Output the (x, y) coordinate of the center of the cell containing the given text.  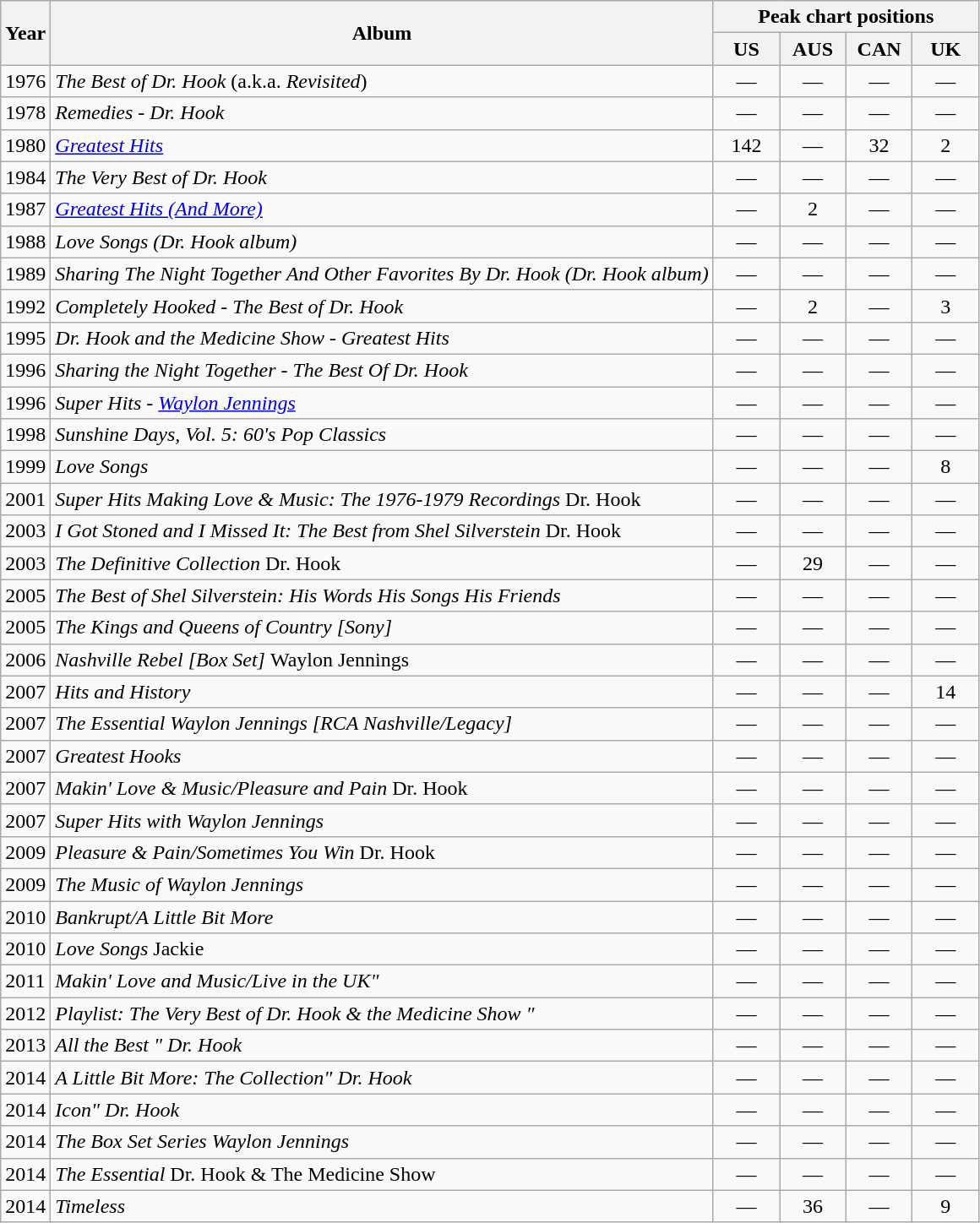
UK (946, 49)
Love Songs Jackie (382, 949)
AUS (813, 49)
The Very Best of Dr. Hook (382, 177)
2011 (25, 981)
142 (747, 145)
Greatest Hits (And More) (382, 209)
1980 (25, 145)
Icon" Dr. Hook (382, 1110)
Makin' Love & Music/Pleasure and Pain Dr. Hook (382, 788)
1999 (25, 467)
The Kings and Queens of Country [Sony] (382, 628)
The Definitive Collection Dr. Hook (382, 563)
I Got Stoned and I Missed It: The Best from Shel Silverstein Dr. Hook (382, 531)
The Essential Dr. Hook & The Medicine Show (382, 1174)
Love Songs (Dr. Hook album) (382, 242)
1976 (25, 81)
Album (382, 33)
Remedies - Dr. Hook (382, 113)
Sharing the Night Together - The Best Of Dr. Hook (382, 370)
Greatest Hooks (382, 756)
1984 (25, 177)
The Essential Waylon Jennings [RCA Nashville/Legacy] (382, 724)
Playlist: The Very Best of Dr. Hook & the Medicine Show " (382, 1014)
The Music of Waylon Jennings (382, 884)
2013 (25, 1046)
Love Songs (382, 467)
1988 (25, 242)
1989 (25, 274)
Timeless (382, 1206)
29 (813, 563)
Sharing The Night Together And Other Favorites By Dr. Hook (Dr. Hook album) (382, 274)
Pleasure & Pain/Sometimes You Win Dr. Hook (382, 852)
Super Hits with Waylon Jennings (382, 820)
All the Best " Dr. Hook (382, 1046)
Dr. Hook and the Medicine Show - Greatest Hits (382, 338)
9 (946, 1206)
US (747, 49)
32 (879, 145)
The Box Set Series Waylon Jennings (382, 1142)
Peak chart positions (846, 17)
Bankrupt/A Little Bit More (382, 916)
1978 (25, 113)
3 (946, 306)
Makin' Love and Music/Live in the UK" (382, 981)
Completely Hooked - The Best of Dr. Hook (382, 306)
1987 (25, 209)
Greatest Hits (382, 145)
Year (25, 33)
Super Hits - Waylon Jennings (382, 403)
2006 (25, 660)
14 (946, 692)
36 (813, 1206)
The Best of Dr. Hook (a.k.a. Revisited) (382, 81)
1992 (25, 306)
Super Hits Making Love & Music: The 1976-1979 Recordings Dr. Hook (382, 499)
Hits and History (382, 692)
CAN (879, 49)
1998 (25, 435)
A Little Bit More: The Collection" Dr. Hook (382, 1078)
8 (946, 467)
Nashville Rebel [Box Set] Waylon Jennings (382, 660)
Sunshine Days, Vol. 5: 60's Pop Classics (382, 435)
2012 (25, 1014)
The Best of Shel Silverstein: His Words His Songs His Friends (382, 595)
2001 (25, 499)
1995 (25, 338)
